From the cell containing the given text, extract its center point as (X, Y) coordinate. 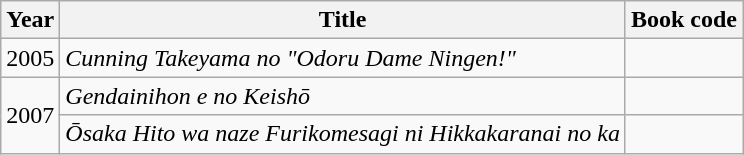
Ōsaka Hito wa naze Furikomesagi ni Hikkakaranai no ka (343, 134)
2005 (30, 58)
2007 (30, 115)
Gendainihon e no Keishō (343, 96)
Title (343, 20)
Cunning Takeyama no "Odoru Dame Ningen!" (343, 58)
Year (30, 20)
Book code (684, 20)
